Detect which cell encompasses the target text, then output its (X, Y) center coordinate. 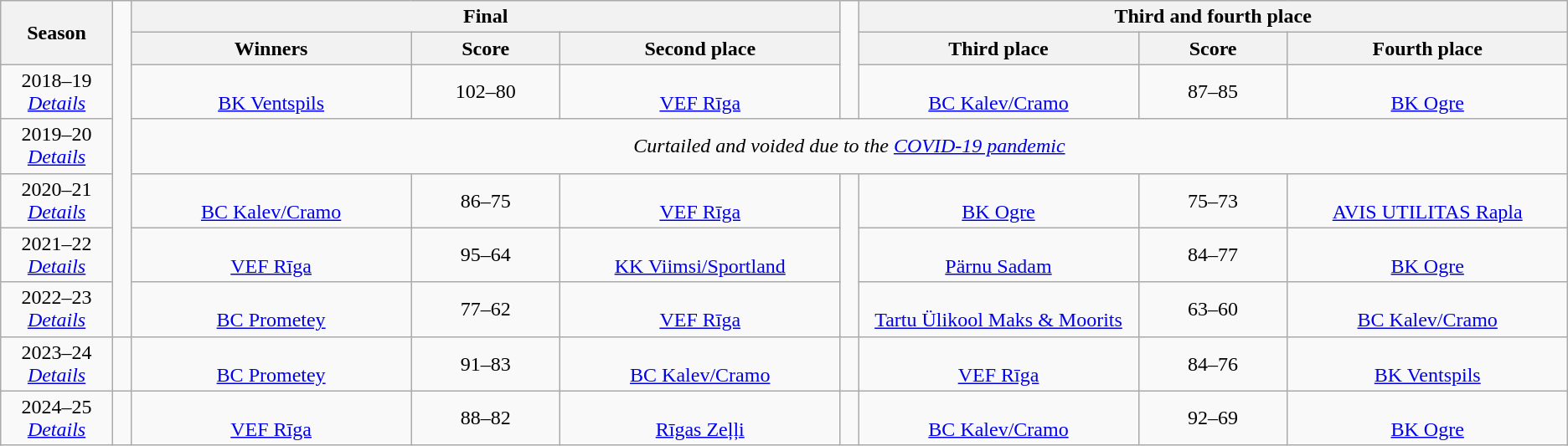
2018–19Details (57, 92)
Third place (998, 49)
102–80 (486, 92)
Second place (700, 49)
Curtailed and voided due to the COVID-19 pandemic (849, 146)
2020–21Details (57, 201)
Pärnu Sadam (998, 254)
88–82 (486, 418)
75–73 (1213, 201)
77–62 (486, 310)
2023–24Details (57, 363)
KK Viimsi/Sportland (700, 254)
Third and fourth place (1213, 17)
86–75 (486, 201)
Tartu Ülikool Maks & Moorits (998, 310)
Fourth place (1427, 49)
63–60 (1213, 310)
2022–23Details (57, 310)
2024–25Details (57, 418)
95–64 (486, 254)
87–85 (1213, 92)
91–83 (486, 363)
Winners (271, 49)
Final (486, 17)
Rīgas Zeļļi (700, 418)
2019–20Details (57, 146)
AVIS UTILITAS Rapla (1427, 201)
92–69 (1213, 418)
2021–22Details (57, 254)
Season (57, 33)
84–77 (1213, 254)
84–76 (1213, 363)
